For the text-containing cell, return its midpoint in [x, y] coordinate format. 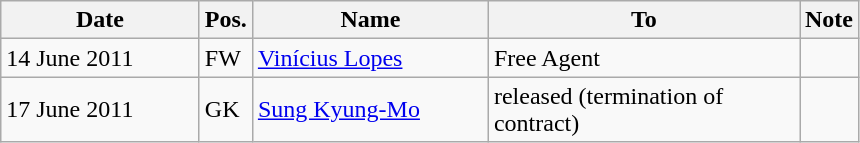
Name [370, 20]
To [644, 20]
released (termination of contract) [644, 110]
14 June 2011 [100, 58]
GK [226, 110]
Free Agent [644, 58]
Sung Kyung-Mo [370, 110]
Note [830, 20]
Pos. [226, 20]
17 June 2011 [100, 110]
Vinícius Lopes [370, 58]
Date [100, 20]
FW [226, 58]
